Provide the [x, y] coordinate of the cell's center where the given text is located.  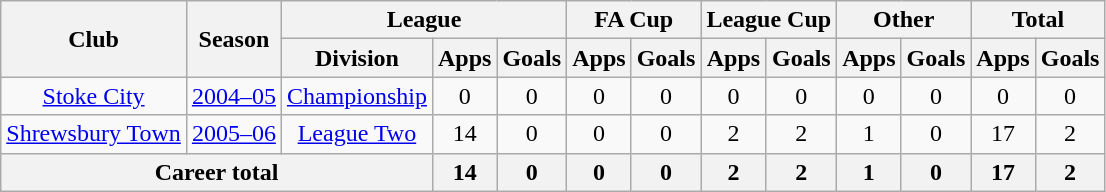
Total [1038, 20]
Club [94, 39]
2005–06 [234, 134]
Championship [356, 96]
Shrewsbury Town [94, 134]
2004–05 [234, 96]
FA Cup [634, 20]
League [424, 20]
Career total [217, 172]
Other [904, 20]
Division [356, 58]
League Two [356, 134]
Season [234, 39]
League Cup [769, 20]
Stoke City [94, 96]
